Provide the (x, y) coordinate of the cell's center where the given text is located.  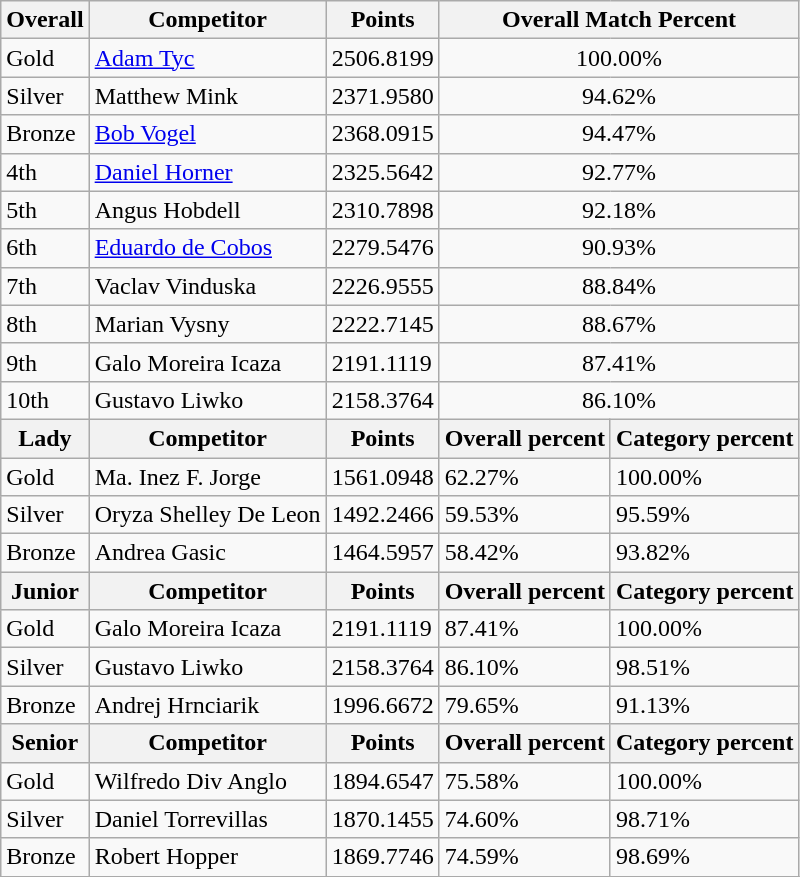
Adam Tyc (208, 58)
Lady (45, 438)
Bob Vogel (208, 134)
Senior (45, 743)
Andrej Hrnciarik (208, 705)
1492.2466 (382, 515)
1996.6672 (382, 705)
91.13% (704, 705)
8th (45, 324)
95.59% (704, 515)
1870.1455 (382, 819)
93.82% (704, 553)
94.62% (619, 96)
1561.0948 (382, 477)
Vaclav Vinduska (208, 286)
10th (45, 400)
2506.8199 (382, 58)
2226.9555 (382, 286)
Junior (45, 591)
Angus Hobdell (208, 210)
Overall (45, 20)
94.47% (619, 134)
2310.7898 (382, 210)
Eduardo de Cobos (208, 248)
79.65% (524, 705)
92.18% (619, 210)
1464.5957 (382, 553)
1869.7746 (382, 857)
Wilfredo Div Anglo (208, 781)
74.59% (524, 857)
4th (45, 172)
59.53% (524, 515)
Robert Hopper (208, 857)
74.60% (524, 819)
Daniel Torrevillas (208, 819)
5th (45, 210)
98.71% (704, 819)
2371.9580 (382, 96)
Matthew Mink (208, 96)
2325.5642 (382, 172)
62.27% (524, 477)
92.77% (619, 172)
88.67% (619, 324)
2222.7145 (382, 324)
6th (45, 248)
98.69% (704, 857)
9th (45, 362)
Overall Match Percent (619, 20)
7th (45, 286)
98.51% (704, 667)
Oryza Shelley De Leon (208, 515)
2368.0915 (382, 134)
Marian Vysny (208, 324)
Ma. Inez F. Jorge (208, 477)
58.42% (524, 553)
90.93% (619, 248)
2279.5476 (382, 248)
1894.6547 (382, 781)
75.58% (524, 781)
Andrea Gasic (208, 553)
88.84% (619, 286)
Daniel Horner (208, 172)
